Scan for the cell matching the given text and deliver its (x, y) coordinate at center. 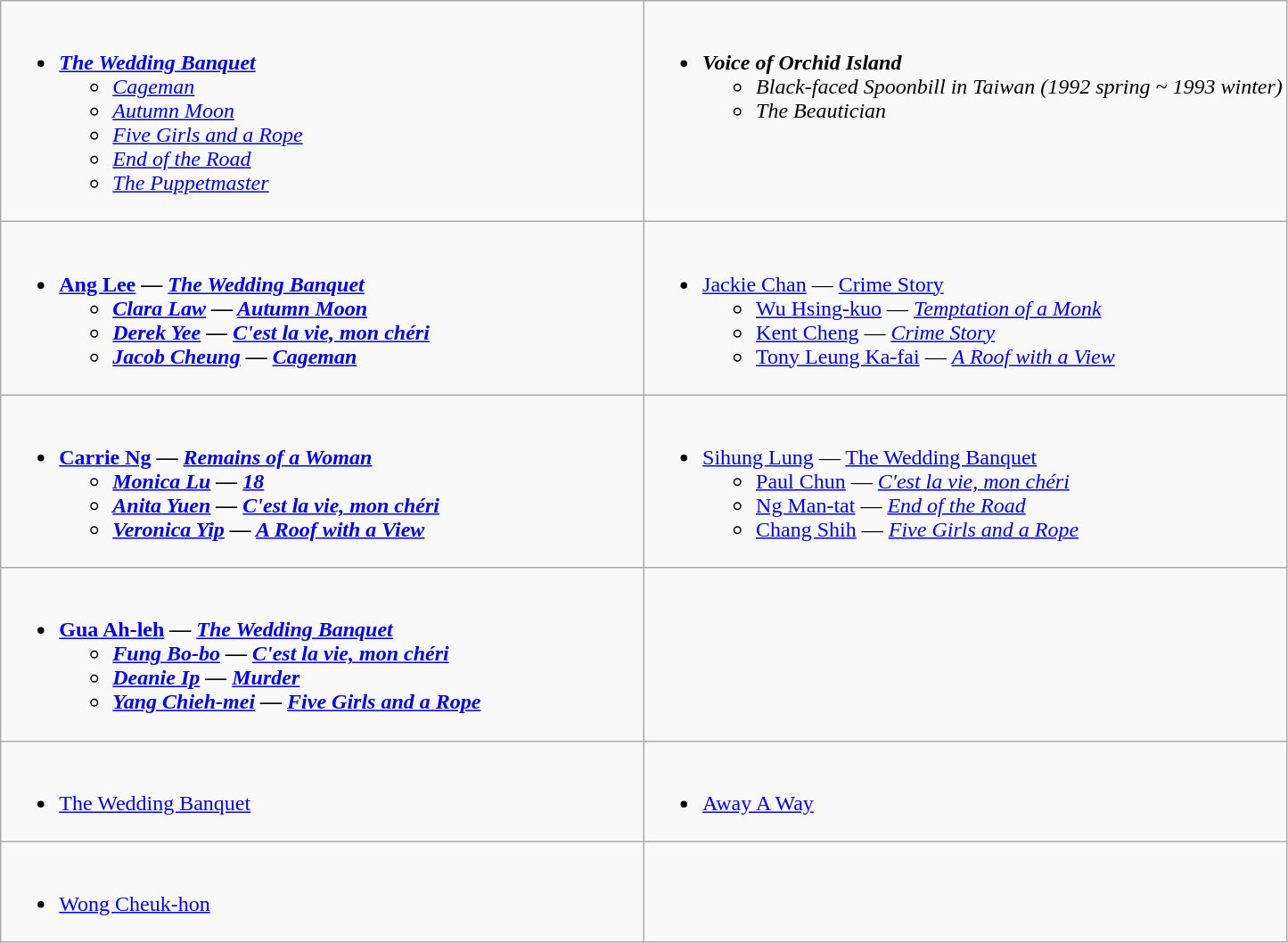
Carrie Ng — Remains of a WomanMonica Lu — 18Anita Yuen — C'est la vie, mon chériVeronica Yip — A Roof with a View (323, 481)
Voice of Orchid IslandBlack-faced Spoonbill in Taiwan (1992 spring ~ 1993 winter)The Beautician (966, 111)
Jackie Chan — Crime StoryWu Hsing-kuo — Temptation of a MonkKent Cheng — Crime StoryTony Leung Ka-fai — A Roof with a View (966, 308)
Away A Way (966, 791)
Wong Cheuk-hon (323, 891)
Sihung Lung — The Wedding BanquetPaul Chun — C'est la vie, mon chériNg Man-tat — End of the RoadChang Shih — Five Girls and a Rope (966, 481)
The Wedding BanquetCagemanAutumn MoonFive Girls and a RopeEnd of the RoadThe Puppetmaster (323, 111)
The Wedding Banquet (323, 791)
Gua Ah-leh — The Wedding BanquetFung Bo-bo — C'est la vie, mon chériDeanie Ip — MurderYang Chieh-mei — Five Girls and a Rope (323, 654)
Ang Lee — The Wedding BanquetClara Law — Autumn MoonDerek Yee — C'est la vie, mon chériJacob Cheung — Cageman (323, 308)
